Search for the cell housing the specified text and yield its [X, Y] center coordinate. 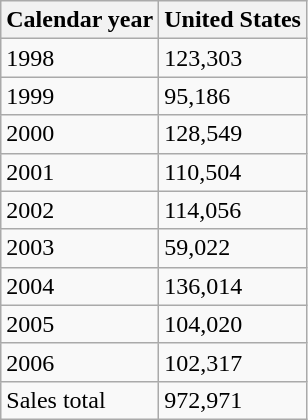
59,022 [233, 248]
128,549 [233, 134]
2001 [80, 172]
2005 [80, 324]
2006 [80, 362]
2003 [80, 248]
104,020 [233, 324]
102,317 [233, 362]
114,056 [233, 210]
Calendar year [80, 20]
95,186 [233, 96]
2000 [80, 134]
136,014 [233, 286]
2002 [80, 210]
Sales total [80, 400]
110,504 [233, 172]
1999 [80, 96]
2004 [80, 286]
972,971 [233, 400]
United States [233, 20]
1998 [80, 58]
123,303 [233, 58]
